From the cell containing the given text, extract its center point as (x, y) coordinate. 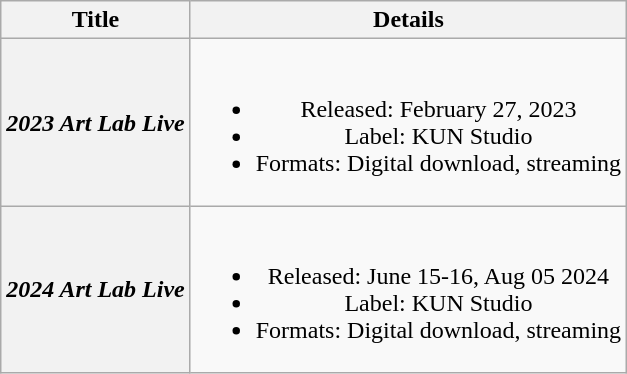
2023 Art Lab Live (96, 122)
Released: February 27, 2023Label: KUN StudioFormats: Digital download, streaming (408, 122)
2024 Art Lab Live (96, 290)
Title (96, 20)
Details (408, 20)
Released: June 15-16, Aug 05 2024Label: KUN StudioFormats: Digital download, streaming (408, 290)
